Locate the cell with the specified text and output its [x, y] center coordinate. 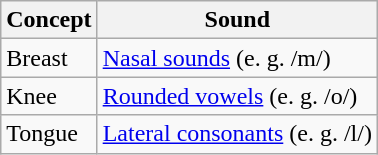
Knee [49, 96]
Concept [49, 20]
Rounded vowels (e. g. /o/) [237, 96]
Tongue [49, 134]
Sound [237, 20]
Breast [49, 58]
Lateral consonants (e. g. /l/) [237, 134]
Nasal sounds (e. g. /m/) [237, 58]
